Identify which cell holds the provided text, then report its (x, y) central coordinate. 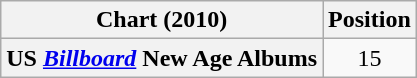
Position (370, 20)
US Billboard New Age Albums (162, 58)
15 (370, 58)
Chart (2010) (162, 20)
